Return (X, Y) of the center of cell containing provided text 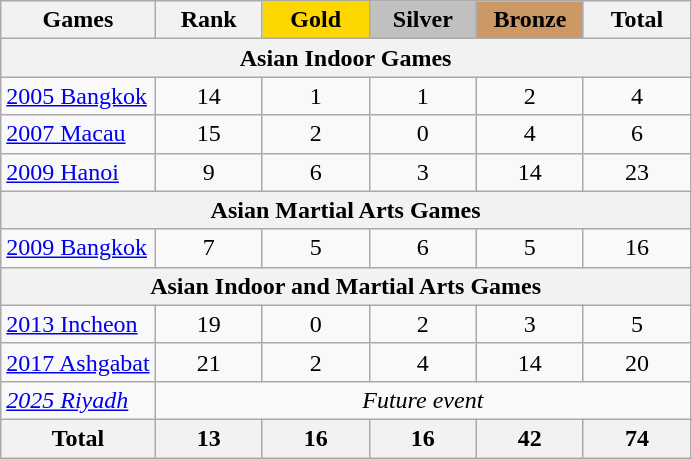
2009 Hanoi (78, 172)
23 (636, 172)
13 (208, 438)
Asian Indoor Games (346, 58)
Bronze (530, 20)
2007 Macau (78, 134)
9 (208, 172)
Games (78, 20)
Future event (422, 400)
15 (208, 134)
74 (636, 438)
Silver (422, 20)
19 (208, 324)
2005 Bangkok (78, 96)
20 (636, 362)
42 (530, 438)
Asian Indoor and Martial Arts Games (346, 286)
21 (208, 362)
2025 Riyadh (78, 400)
2013 Incheon (78, 324)
2017 Ashgabat (78, 362)
Rank (208, 20)
2009 Bangkok (78, 248)
Asian Martial Arts Games (346, 210)
Gold (316, 20)
7 (208, 248)
